Return [X, Y] of the center of cell containing provided text 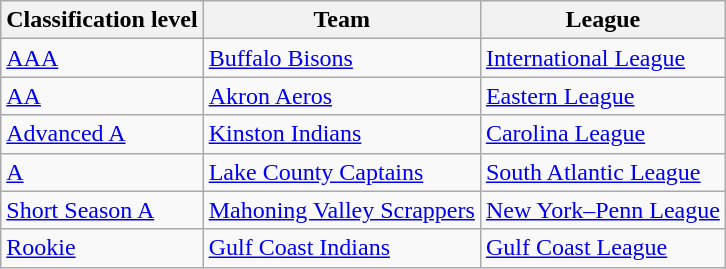
A [102, 172]
Mahoning Valley Scrappers [342, 210]
Team [342, 20]
Eastern League [602, 96]
International League [602, 58]
Lake County Captains [342, 172]
South Atlantic League [602, 172]
Rookie [102, 248]
Kinston Indians [342, 134]
Gulf Coast League [602, 248]
AAA [102, 58]
Short Season A [102, 210]
Gulf Coast Indians [342, 248]
League [602, 20]
Akron Aeros [342, 96]
New York–Penn League [602, 210]
Classification level [102, 20]
Carolina League [602, 134]
Advanced A [102, 134]
AA [102, 96]
Buffalo Bisons [342, 58]
